Find where the given text appears and provide that cell's center as (x, y) coordinate. 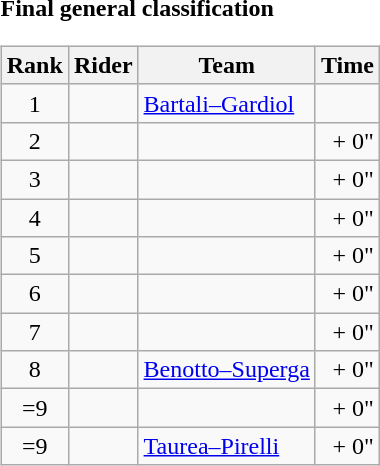
8 (34, 370)
Taurea–Pirelli (226, 446)
4 (34, 217)
Benotto–Superga (226, 370)
2 (34, 141)
Rider (103, 65)
Rank (34, 65)
Time (347, 65)
7 (34, 332)
Bartali–Gardiol (226, 103)
3 (34, 179)
5 (34, 256)
6 (34, 294)
1 (34, 103)
Team (226, 65)
